From the cell containing the given text, extract its center point as [x, y] coordinate. 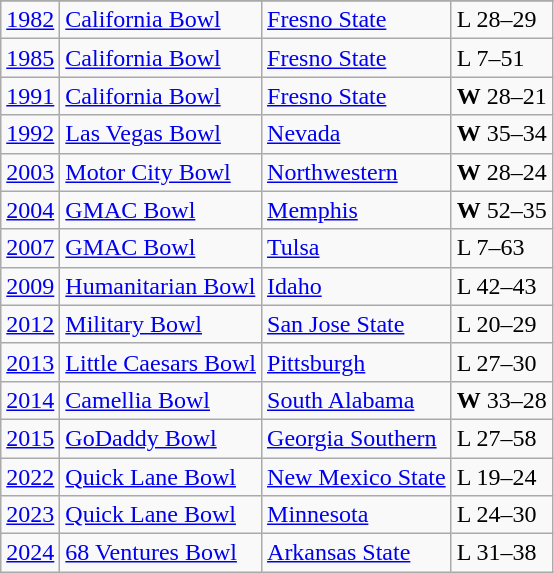
2013 [30, 362]
W 52–35 [502, 210]
Military Bowl [161, 324]
1985 [30, 58]
L 27–30 [502, 362]
1982 [30, 20]
Little Caesars Bowl [161, 362]
L 31–38 [502, 553]
W 28–21 [502, 96]
L 20–29 [502, 324]
L 27–58 [502, 438]
2009 [30, 286]
2007 [30, 248]
Pittsburgh [357, 362]
Arkansas State [357, 553]
2023 [30, 515]
Las Vegas Bowl [161, 134]
2024 [30, 553]
San Jose State [357, 324]
2004 [30, 210]
W 33–28 [502, 400]
W 28–24 [502, 172]
2003 [30, 172]
1991 [30, 96]
68 Ventures Bowl [161, 553]
L 24–30 [502, 515]
Georgia Southern [357, 438]
Northwestern [357, 172]
L 7–63 [502, 248]
Camellia Bowl [161, 400]
L 28–29 [502, 20]
New Mexico State [357, 477]
2014 [30, 400]
Nevada [357, 134]
Minnesota [357, 515]
Idaho [357, 286]
GoDaddy Bowl [161, 438]
Memphis [357, 210]
Tulsa [357, 248]
L 7–51 [502, 58]
Motor City Bowl [161, 172]
2022 [30, 477]
2012 [30, 324]
W 35–34 [502, 134]
1992 [30, 134]
L 19–24 [502, 477]
Humanitarian Bowl [161, 286]
2015 [30, 438]
South Alabama [357, 400]
L 42–43 [502, 286]
